Return [X, Y] of the center of cell containing provided text 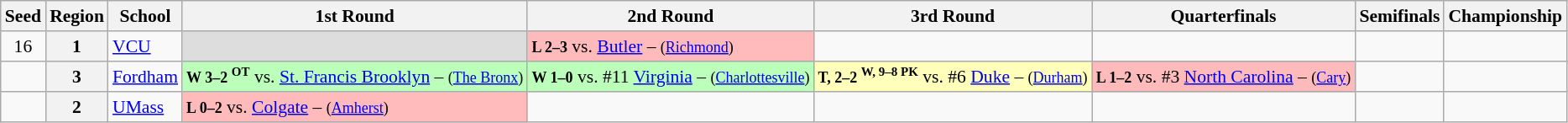
L 1–2 vs. #3 North Carolina – (Cary) [1224, 76]
3rd Round [952, 16]
3 [77, 76]
Fordham [145, 76]
School [145, 16]
2 [77, 108]
VCU [145, 46]
W 3–2 OT vs. St. Francis Brooklyn – (The Bronx) [354, 76]
L 2–3 vs. Butler – (Richmond) [670, 46]
1 [77, 46]
2nd Round [670, 16]
1st Round [354, 16]
Quarterfinals [1224, 16]
Seed [24, 16]
W 1–0 vs. #11 Virginia – (Charlottesville) [670, 76]
L 0–2 vs. Colgate – (Amherst) [354, 108]
T, 2–2 W, 9–8 PK vs. #6 Duke – (Durham) [952, 76]
UMass [145, 108]
Semifinals [1399, 16]
Championship [1505, 16]
Region [77, 16]
16 [24, 46]
